Pinpoint the cell where the given text exists, returning its [X, Y] midpoint coordinate. 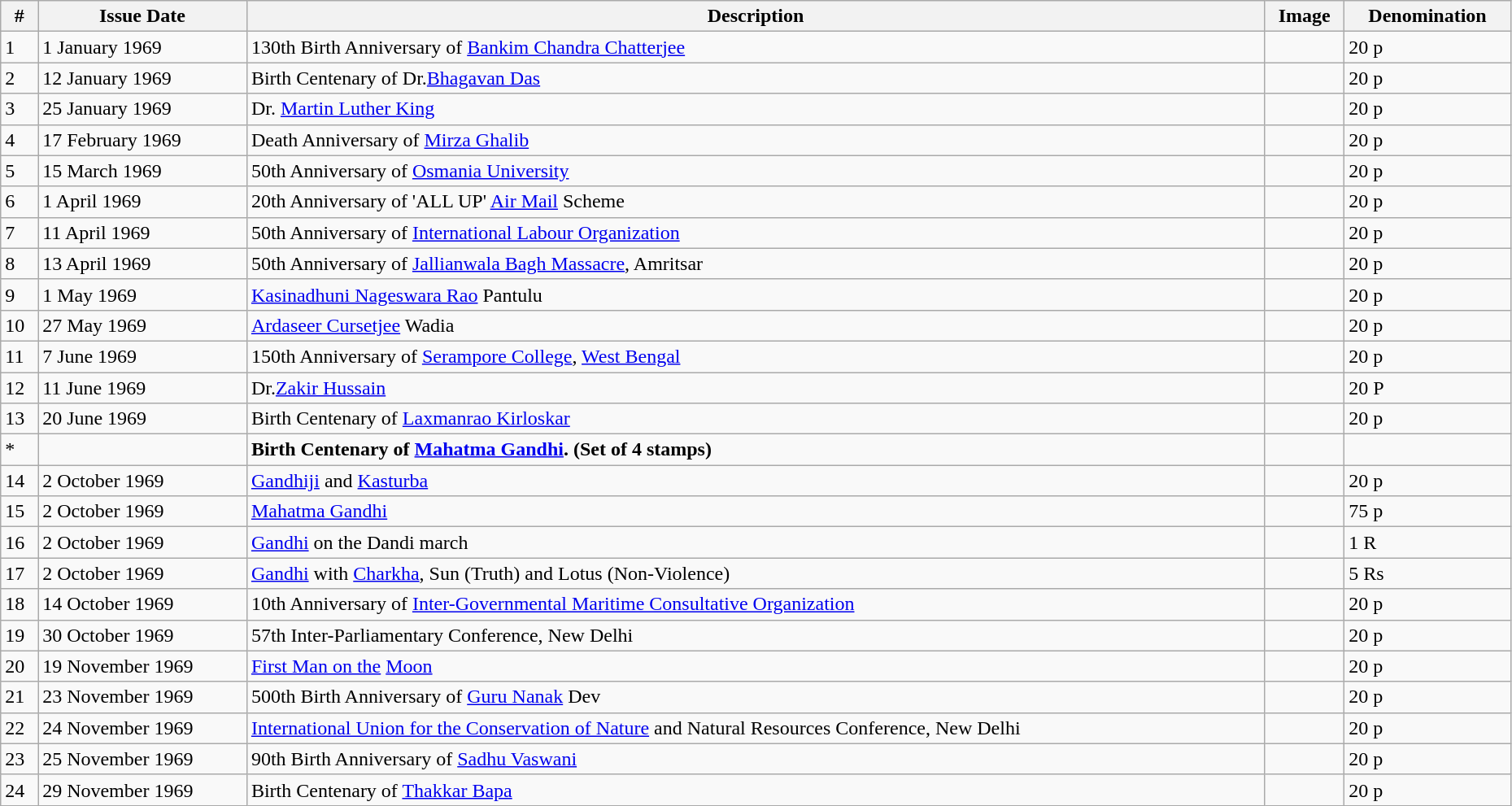
7 [20, 233]
20 P [1428, 388]
Gandhi with Charkha, Sun (Truth) and Lotus (Non-Violence) [755, 573]
2 [20, 78]
* [20, 450]
50th Anniversary of International Labour Organization [755, 233]
11 April 1969 [143, 233]
27 May 1969 [143, 325]
11 June 1969 [143, 388]
12 January 1969 [143, 78]
5 [20, 171]
13 April 1969 [143, 264]
19 [20, 635]
Gandhiji and Kasturba [755, 481]
150th Anniversary of Serampore College, West Bengal [755, 356]
15 [20, 512]
13 [20, 419]
Ardaseer Cursetjee Wadia [755, 325]
Issue Date [143, 16]
90th Birth Anniversary of Sadhu Vaswani [755, 759]
130th Birth Anniversary of Bankim Chandra Chatterjee [755, 47]
24 November 1969 [143, 728]
30 October 1969 [143, 635]
8 [20, 264]
# [20, 16]
Birth Centenary of Dr.Bhagavan Das [755, 78]
20 June 1969 [143, 419]
14 [20, 481]
29 November 1969 [143, 790]
12 [20, 388]
Dr. Martin Luther King [755, 109]
18 [20, 604]
Death Anniversary of Mirza Ghalib [755, 140]
10 [20, 325]
21 [20, 697]
Gandhi on the Dandi march [755, 542]
Birth Centenary of Mahatma Gandhi. (Set of 4 stamps) [755, 450]
19 November 1969 [143, 666]
75 p [1428, 512]
25 January 1969 [143, 109]
16 [20, 542]
3 [20, 109]
25 November 1969 [143, 759]
Kasinadhuni Nageswara Rao Pantulu [755, 294]
10th Anniversary of Inter-Governmental Maritime Consultative Organization [755, 604]
6 [20, 202]
14 October 1969 [143, 604]
1 April 1969 [143, 202]
57th Inter-Parliamentary Conference, New Delhi [755, 635]
Image [1305, 16]
50th Anniversary of Osmania University [755, 171]
7 June 1969 [143, 356]
International Union for the Conservation of Nature and Natural Resources Conference, New Delhi [755, 728]
Birth Centenary of Laxmanrao Kirloskar [755, 419]
17 [20, 573]
23 November 1969 [143, 697]
20 [20, 666]
500th Birth Anniversary of Guru Nanak Dev [755, 697]
1 May 1969 [143, 294]
1 R [1428, 542]
17 February 1969 [143, 140]
9 [20, 294]
4 [20, 140]
Dr.Zakir Hussain [755, 388]
5 Rs [1428, 573]
24 [20, 790]
11 [20, 356]
First Man on the Moon [755, 666]
20th Anniversary of 'ALL UP' Air Mail Scheme [755, 202]
50th Anniversary of Jallianwala Bagh Massacre, Amritsar [755, 264]
22 [20, 728]
Mahatma Gandhi [755, 512]
1 [20, 47]
15 March 1969 [143, 171]
Birth Centenary of Thakkar Bapa [755, 790]
Description [755, 16]
23 [20, 759]
Denomination [1428, 16]
1 January 1969 [143, 47]
